Determine the (X, Y) coordinate at the center of the cell enclosing the given text.  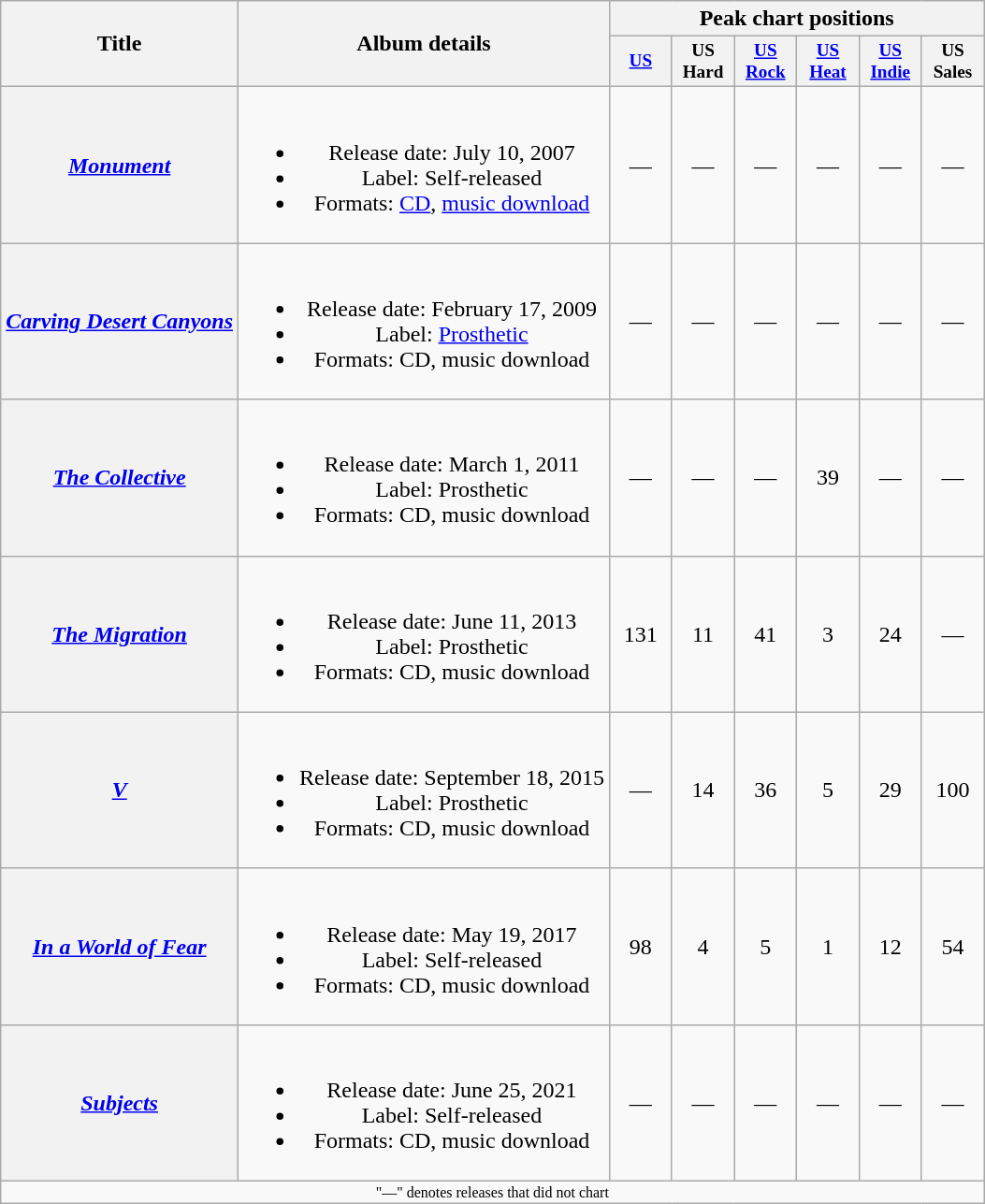
Album details (425, 44)
41 (765, 634)
Carving Desert Canyons (120, 322)
98 (640, 947)
US Heat (829, 62)
US Sales (952, 62)
Release date: June 11, 2013Label: ProstheticFormats: CD, music download (425, 634)
Release date: March 1, 2011Label: ProstheticFormats: CD, music download (425, 477)
Subjects (120, 1102)
29 (891, 790)
36 (765, 790)
Release date: July 10, 2007Label: Self-releasedFormats: CD, music download (425, 165)
Release date: May 19, 2017Label: Self-releasedFormats: CD, music download (425, 947)
"—" denotes releases that did not chart (492, 1192)
The Migration (120, 634)
11 (703, 634)
US Indie (891, 62)
1 (829, 947)
100 (952, 790)
24 (891, 634)
Peak chart positions (796, 19)
54 (952, 947)
131 (640, 634)
Monument (120, 165)
Release date: February 17, 2009Label: ProstheticFormats: CD, music download (425, 322)
4 (703, 947)
Release date: June 25, 2021Label: Self-releasedFormats: CD, music download (425, 1102)
The Collective (120, 477)
39 (829, 477)
US Rock (765, 62)
In a World of Fear (120, 947)
12 (891, 947)
Title (120, 44)
14 (703, 790)
USHard (703, 62)
US (640, 62)
3 (829, 634)
V (120, 790)
Release date: September 18, 2015Label: ProstheticFormats: CD, music download (425, 790)
